Provide the [X, Y] coordinate of the cell's center where the given text is located.  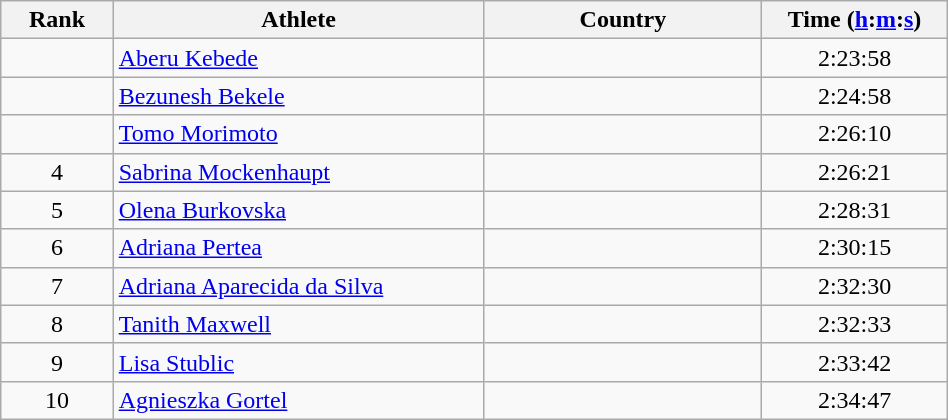
5 [57, 210]
Sabrina Mockenhaupt [298, 172]
6 [57, 248]
Country [623, 20]
2:23:58 [854, 58]
2:32:30 [854, 286]
2:32:33 [854, 324]
2:26:10 [854, 134]
Tanith Maxwell [298, 324]
Olena Burkovska [298, 210]
Rank [57, 20]
Adriana Aparecida da Silva [298, 286]
Athlete [298, 20]
Lisa Stublic [298, 362]
8 [57, 324]
Aberu Kebede [298, 58]
10 [57, 400]
2:30:15 [854, 248]
2:34:47 [854, 400]
9 [57, 362]
4 [57, 172]
Tomo Morimoto [298, 134]
Time (h:m:s) [854, 20]
2:33:42 [854, 362]
Bezunesh Bekele [298, 96]
2:28:31 [854, 210]
7 [57, 286]
2:26:21 [854, 172]
Adriana Pertea [298, 248]
2:24:58 [854, 96]
Agnieszka Gortel [298, 400]
